Extract the [X, Y] coordinate from the center of the cell holding the provided text.  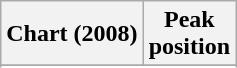
Peakposition [189, 34]
Chart (2008) [72, 34]
